Identify which cell holds the provided text, then report its [x, y] central coordinate. 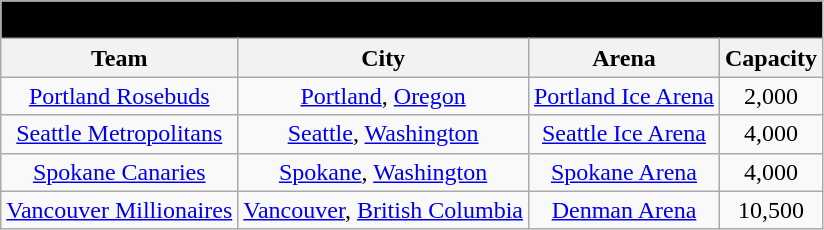
10,500 [770, 210]
Vancouver, British Columbia [384, 210]
1916–17 Pacific Coast Hockey Association [412, 20]
Portland Ice Arena [624, 96]
Seattle Ice Arena [624, 134]
City [384, 58]
Capacity [770, 58]
Team [120, 58]
Denman Arena [624, 210]
Seattle Metropolitans [120, 134]
2,000 [770, 96]
Spokane Arena [624, 172]
Portland Rosebuds [120, 96]
Spokane, Washington [384, 172]
Arena [624, 58]
Vancouver Millionaires [120, 210]
Spokane Canaries [120, 172]
Seattle, Washington [384, 134]
Portland, Oregon [384, 96]
